Find where the given text appears and provide that cell's center as (X, Y) coordinate. 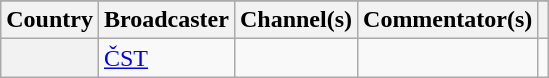
Commentator(s) (448, 20)
ČST (166, 58)
Broadcaster (166, 20)
Channel(s) (296, 20)
Country (50, 20)
